From the cell containing the given text, extract its center point as (X, Y) coordinate. 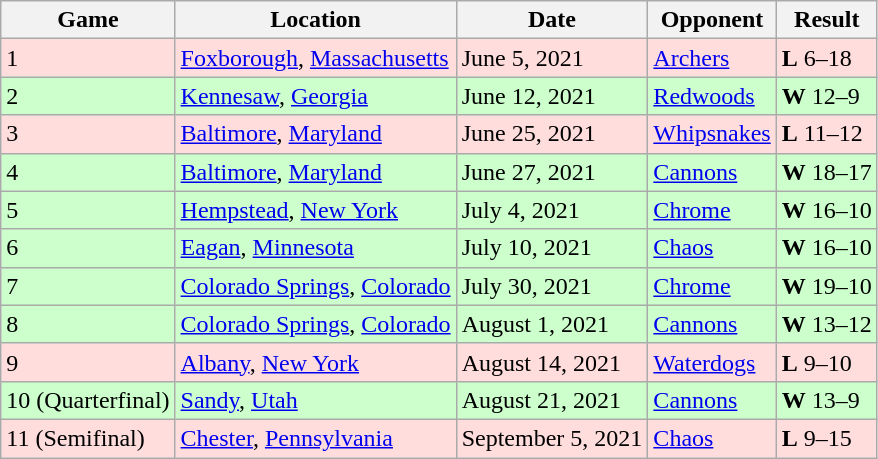
6 (88, 248)
W 18–17 (826, 172)
Kennesaw, Georgia (316, 96)
8 (88, 324)
2 (88, 96)
Game (88, 20)
August 1, 2021 (552, 324)
June 5, 2021 (552, 58)
Archers (712, 58)
August 21, 2021 (552, 400)
June 12, 2021 (552, 96)
7 (88, 286)
Foxborough, Massachusetts (316, 58)
Whipsnakes (712, 134)
August 14, 2021 (552, 362)
1 (88, 58)
W 13–9 (826, 400)
June 27, 2021 (552, 172)
W 19–10 (826, 286)
Sandy, Utah (316, 400)
Waterdogs (712, 362)
Eagan, Minnesota (316, 248)
Date (552, 20)
July 10, 2021 (552, 248)
July 4, 2021 (552, 210)
Location (316, 20)
5 (88, 210)
11 (Semifinal) (88, 438)
September 5, 2021 (552, 438)
L 11–12 (826, 134)
June 25, 2021 (552, 134)
L 6–18 (826, 58)
Redwoods (712, 96)
July 30, 2021 (552, 286)
L 9–15 (826, 438)
W 13–12 (826, 324)
Chester, Pennsylvania (316, 438)
L 9–10 (826, 362)
9 (88, 362)
W 12–9 (826, 96)
Albany, New York (316, 362)
3 (88, 134)
4 (88, 172)
Result (826, 20)
Hempstead, New York (316, 210)
10 (Quarterfinal) (88, 400)
Opponent (712, 20)
